Scan for the cell matching the given text and deliver its (X, Y) coordinate at center. 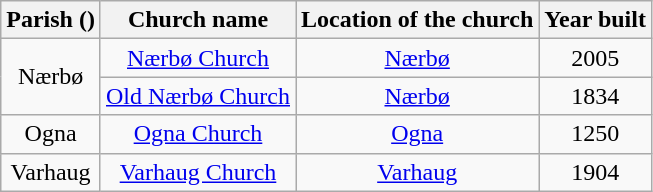
Parish () (51, 20)
Church name (198, 20)
Ogna Church (198, 134)
1250 (596, 134)
1834 (596, 96)
Varhaug Church (198, 172)
Year built (596, 20)
Location of the church (418, 20)
Old Nærbø Church (198, 96)
1904 (596, 172)
Nærbø Church (198, 58)
2005 (596, 58)
